Return the [x, y] coordinate for the center point of the cell that contains the specified text.  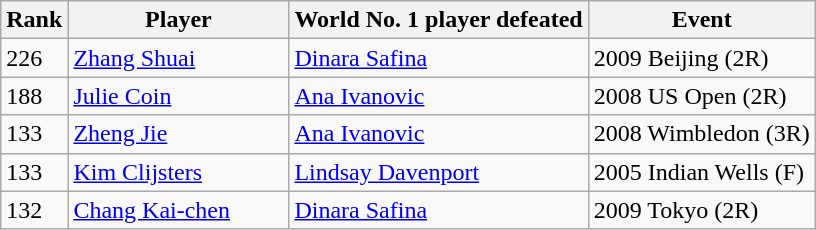
Lindsay Davenport [438, 172]
2008 US Open (2R) [702, 96]
Player [178, 20]
226 [34, 58]
Event [702, 20]
132 [34, 210]
2005 Indian Wells (F) [702, 172]
World No. 1 player defeated [438, 20]
Chang Kai-chen [178, 210]
Kim Clijsters [178, 172]
2009 Tokyo (2R) [702, 210]
Julie Coin [178, 96]
188 [34, 96]
2009 Beijing (2R) [702, 58]
Zhang Shuai [178, 58]
2008 Wimbledon (3R) [702, 134]
Rank [34, 20]
Zheng Jie [178, 134]
